Return (x, y) of the center of cell containing provided text 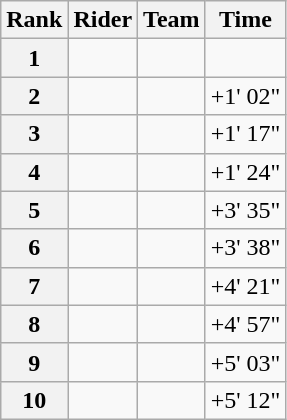
7 (34, 286)
+3' 35" (246, 210)
Time (246, 20)
+1' 24" (246, 172)
8 (34, 324)
1 (34, 58)
3 (34, 134)
+1' 02" (246, 96)
+4' 57" (246, 324)
10 (34, 400)
+1' 17" (246, 134)
2 (34, 96)
Team (172, 20)
+4' 21" (246, 286)
+5' 03" (246, 362)
4 (34, 172)
+5' 12" (246, 400)
Rider (103, 20)
Rank (34, 20)
+3' 38" (246, 248)
6 (34, 248)
9 (34, 362)
5 (34, 210)
